Capture the cell that displays the provided text and extract its [X, Y] central coordinate. 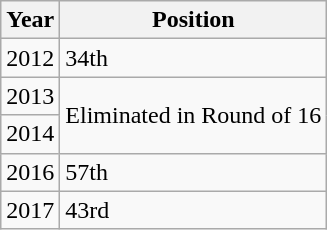
43rd [194, 210]
2013 [30, 96]
2016 [30, 172]
2012 [30, 58]
Position [194, 20]
34th [194, 58]
2017 [30, 210]
Year [30, 20]
Eliminated in Round of 16 [194, 115]
2014 [30, 134]
57th [194, 172]
